Detect which cell encompasses the target text, then output its (X, Y) center coordinate. 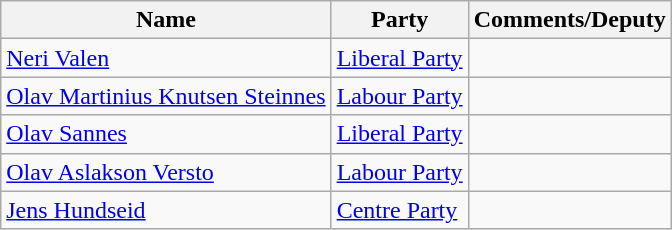
Olav Sannes (166, 134)
Olav Martinius Knutsen Steinnes (166, 96)
Jens Hundseid (166, 210)
Olav Aslakson Versto (166, 172)
Comments/Deputy (570, 20)
Name (166, 20)
Neri Valen (166, 58)
Centre Party (400, 210)
Party (400, 20)
